For the text-containing cell, return its midpoint in (x, y) coordinate format. 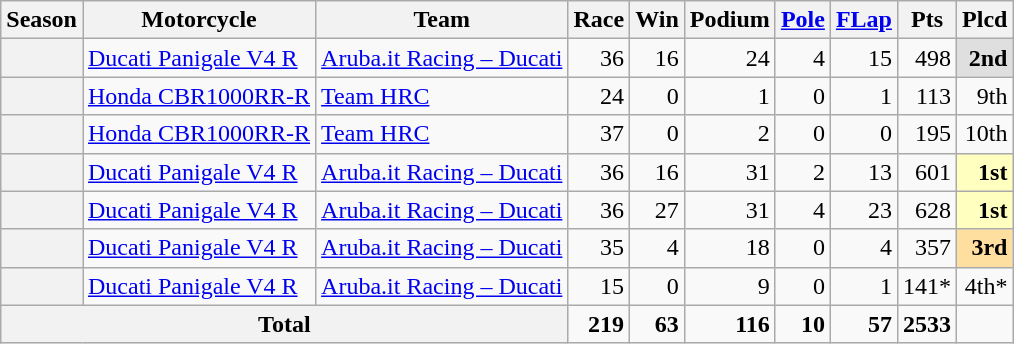
37 (599, 134)
Podium (730, 20)
4th* (985, 286)
23 (864, 210)
FLap (864, 20)
498 (926, 58)
2533 (926, 324)
35 (599, 248)
357 (926, 248)
Plcd (985, 20)
Total (284, 324)
2nd (985, 58)
3rd (985, 248)
141* (926, 286)
Win (658, 20)
219 (599, 324)
Race (599, 20)
Pts (926, 20)
13 (864, 172)
57 (864, 324)
10 (802, 324)
63 (658, 324)
Motorcycle (198, 20)
628 (926, 210)
113 (926, 96)
10th (985, 134)
18 (730, 248)
601 (926, 172)
Pole (802, 20)
Season (42, 20)
195 (926, 134)
9 (730, 286)
Team (442, 20)
116 (730, 324)
9th (985, 96)
27 (658, 210)
